Detect which cell encompasses the target text, then output its (X, Y) center coordinate. 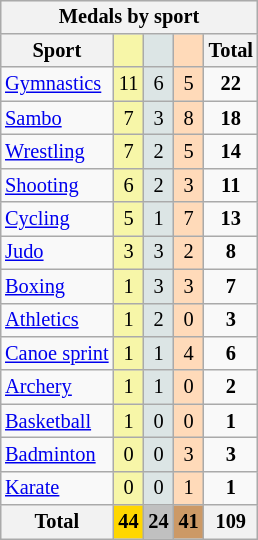
Shooting (56, 185)
Karate (56, 488)
Medals by sport (129, 17)
Canoe sprint (56, 354)
4 (189, 354)
Judo (56, 253)
Badminton (56, 455)
Sambo (56, 118)
Archery (56, 387)
24 (159, 522)
41 (189, 522)
18 (231, 118)
Cycling (56, 219)
Gymnastics (56, 84)
Athletics (56, 320)
22 (231, 84)
13 (231, 219)
Sport (56, 51)
109 (231, 522)
44 (128, 522)
Boxing (56, 286)
Wrestling (56, 152)
14 (231, 152)
Basketball (56, 421)
